Search for the cell housing the specified text and yield its [x, y] center coordinate. 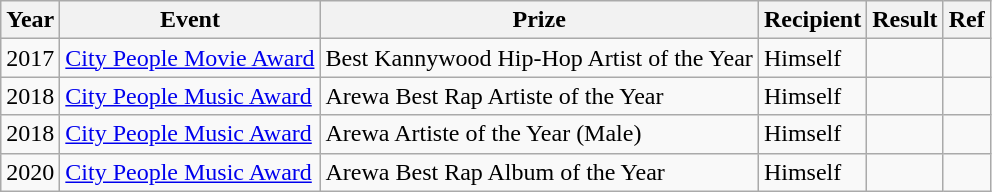
Best Kannywood Hip-Hop Artist of the Year [539, 58]
Result [905, 20]
Arewa Artiste of the Year (Male) [539, 134]
Ref [966, 20]
Prize [539, 20]
Recipient [812, 20]
Year [30, 20]
City People Movie Award [190, 58]
Event [190, 20]
2020 [30, 172]
Arewa Best Rap Artiste of the Year [539, 96]
2017 [30, 58]
Arewa Best Rap Album of the Year [539, 172]
